Scan for the cell matching the given text and deliver its [X, Y] coordinate at center. 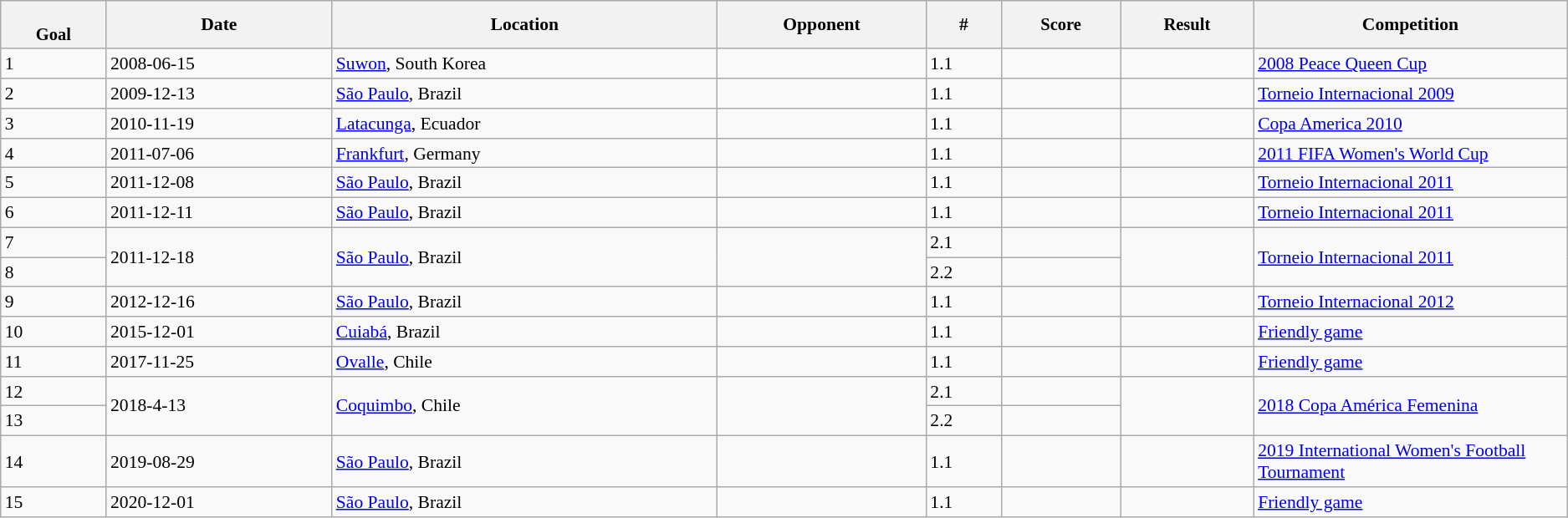
2012-12-16 [219, 302]
2008-06-15 [219, 64]
2019 International Women's Football Tournament [1410, 461]
Date [219, 25]
Cuiabá, Brazil [525, 332]
10 [54, 332]
Competition [1410, 25]
Latacunga, Ecuador [525, 124]
2011-07-06 [219, 154]
12 [54, 392]
9 [54, 302]
2017-11-25 [219, 362]
Goal [54, 25]
8 [54, 272]
14 [54, 461]
Suwon, South Korea [525, 64]
11 [54, 362]
6 [54, 213]
2008 Peace Queen Cup [1410, 64]
Score [1061, 25]
2011-12-18 [219, 257]
3 [54, 124]
Location [525, 25]
5 [54, 183]
Result [1187, 25]
2020-12-01 [219, 502]
Coquimbo, Chile [525, 406]
15 [54, 502]
2011 FIFA Women's World Cup [1410, 154]
Copa America 2010 [1410, 124]
Torneio Internacional 2012 [1410, 302]
2 [54, 94]
# [963, 25]
13 [54, 421]
4 [54, 154]
1 [54, 64]
2010-11-19 [219, 124]
2009-12-13 [219, 94]
2011-12-11 [219, 213]
2011-12-08 [219, 183]
2018 Copa América Femenina [1410, 406]
Ovalle, Chile [525, 362]
2018-4-13 [219, 406]
Frankfurt, Germany [525, 154]
7 [54, 243]
2015-12-01 [219, 332]
2019-08-29 [219, 461]
Torneio Internacional 2009 [1410, 94]
Opponent [821, 25]
